Extract the (x, y) coordinate from the center of the cell holding the provided text.  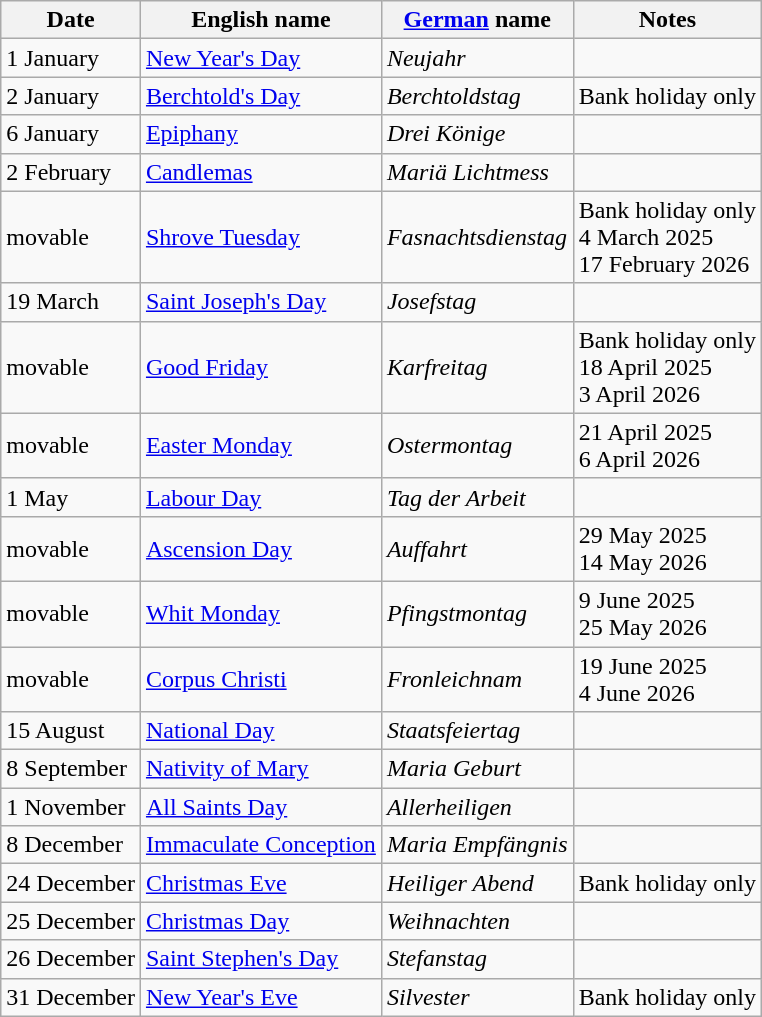
1 May (71, 497)
Saint Stephen's Day (260, 959)
English name (260, 20)
Karfreitag (477, 367)
Whit Monday (260, 614)
Drei Könige (477, 134)
Neujahr (477, 58)
Maria Geburt (477, 769)
New Year's Day (260, 58)
Good Friday (260, 367)
Candlemas (260, 172)
1 January (71, 58)
Christmas Day (260, 921)
19 March (71, 302)
Fronleichnam (477, 678)
New Year's Eve (260, 997)
Berchtoldstag (477, 96)
Christmas Eve (260, 883)
19 June 20254 June 2026 (667, 678)
Heiliger Abend (477, 883)
8 December (71, 845)
Staatsfeiertag (477, 731)
24 December (71, 883)
25 December (71, 921)
Josefstag (477, 302)
Easter Monday (260, 446)
1 November (71, 807)
Epiphany (260, 134)
National Day (260, 731)
6 January (71, 134)
8 September (71, 769)
2 January (71, 96)
Notes (667, 20)
31 December (71, 997)
21 April 20256 April 2026 (667, 446)
Mariä Lichtmess (477, 172)
Maria Empfängnis (477, 845)
Weihnachten (477, 921)
Silvester (477, 997)
Auffahrt (477, 548)
Corpus Christi (260, 678)
Date (71, 20)
Pfingstmontag (477, 614)
9 June 202525 May 2026 (667, 614)
Bank holiday only4 March 202517 February 2026 (667, 237)
Fasnachtsdienstag (477, 237)
Ascension Day (260, 548)
Shrove Tuesday (260, 237)
Ostermontag (477, 446)
Nativity of Mary (260, 769)
26 December (71, 959)
2 February (71, 172)
15 August (71, 731)
Bank holiday only18 April 20253 April 2026 (667, 367)
Labour Day (260, 497)
Allerheiligen (477, 807)
Tag der Arbeit (477, 497)
29 May 202514 May 2026 (667, 548)
Immaculate Conception (260, 845)
Saint Joseph's Day (260, 302)
Stefanstag (477, 959)
German name (477, 20)
All Saints Day (260, 807)
Berchtold's Day (260, 96)
